Find where the given text appears and provide that cell's center as (X, Y) coordinate. 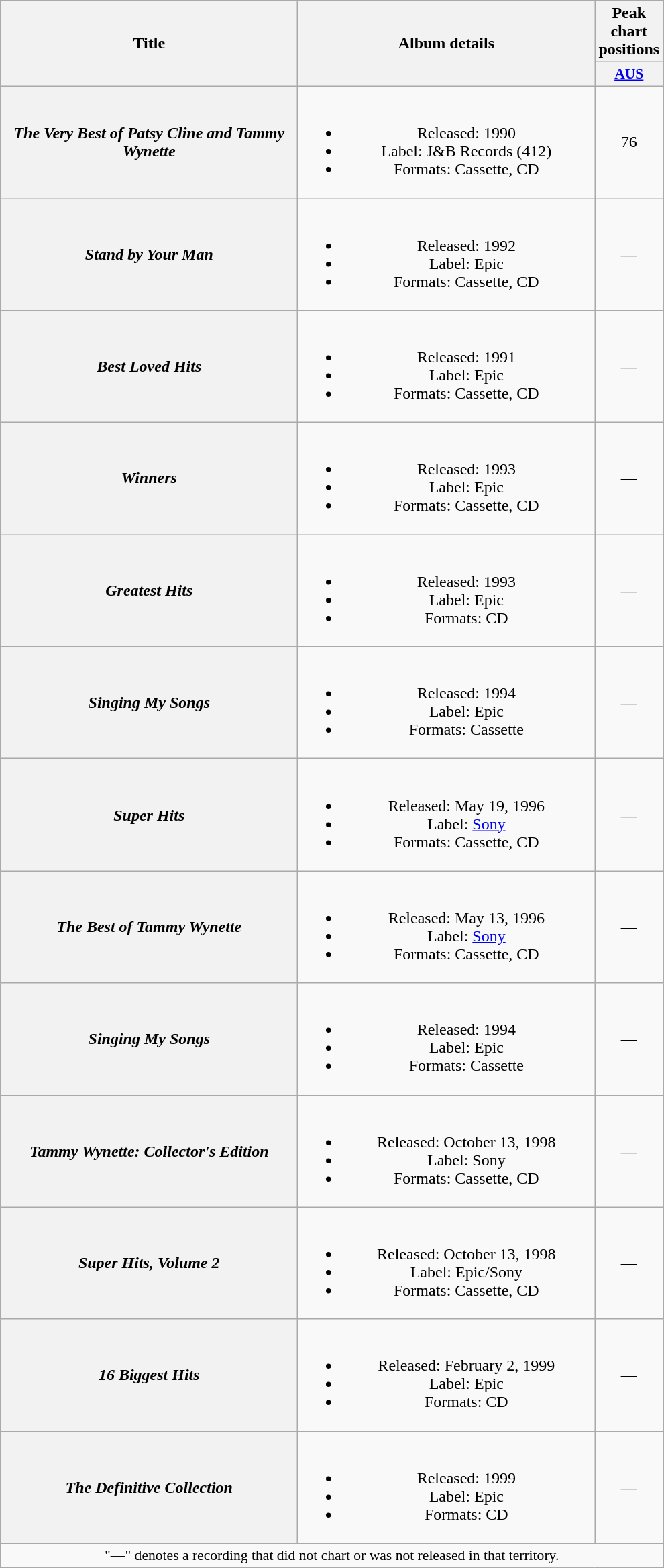
Released: 1990Label: J&B Records (412)Formats: Cassette, CD (447, 142)
Released: 1999Label: EpicFormats: CD (447, 1487)
16 Biggest Hits (149, 1375)
Released: 1993Label: EpicFormats: Cassette, CD (447, 479)
Title (149, 44)
The Definitive Collection (149, 1487)
"—" denotes a recording that did not chart or was not released in that territory. (332, 1555)
AUS (629, 74)
Released: 1991Label: EpicFormats: Cassette, CD (447, 366)
Best Loved Hits (149, 366)
Greatest Hits (149, 590)
Released: May 19, 1996Label: SonyFormats: Cassette, CD (447, 815)
Released: 1993Label: EpicFormats: CD (447, 590)
Released: February 2, 1999Label: EpicFormats: CD (447, 1375)
Winners (149, 479)
The Very Best of Patsy Cline and Tammy Wynette (149, 142)
Peak chartpositions (629, 32)
The Best of Tammy Wynette (149, 927)
76 (629, 142)
Released: May 13, 1996Label: SonyFormats: Cassette, CD (447, 927)
Released: October 13, 1998Label: SonyFormats: Cassette, CD (447, 1151)
Released: 1992Label: EpicFormats: Cassette, CD (447, 255)
Album details (447, 44)
Stand by Your Man (149, 255)
Tammy Wynette: Collector's Edition (149, 1151)
Super Hits, Volume 2 (149, 1263)
Super Hits (149, 815)
Released: October 13, 1998Label: Epic/SonyFormats: Cassette, CD (447, 1263)
